Return the (X, Y) coordinate for the center point of the cell that contains the specified text.  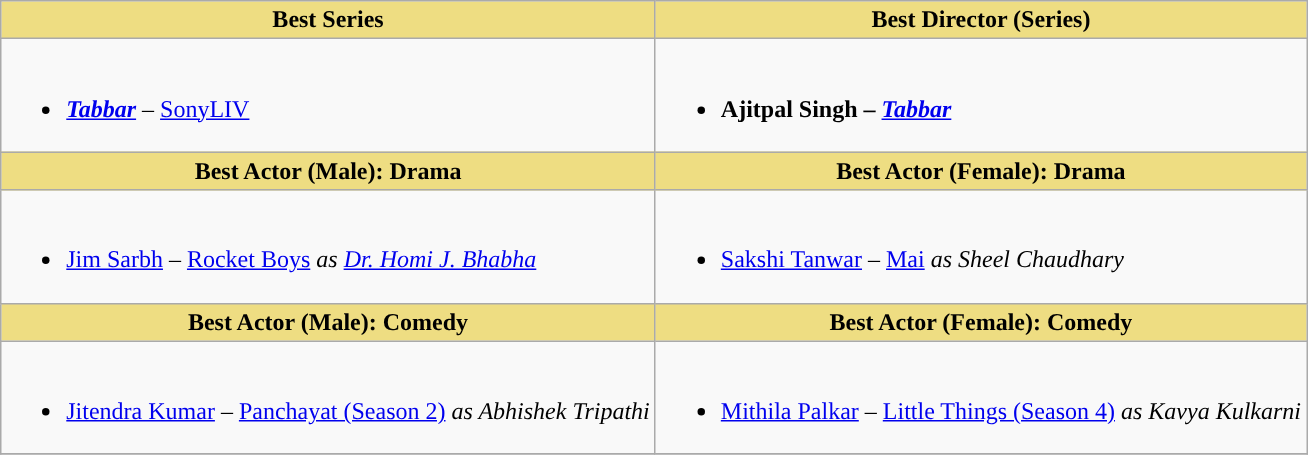
Sakshi Tanwar – Mai as Sheel Chaudhary (980, 246)
Best Series (328, 20)
Best Director (Series) (980, 20)
Jitendra Kumar – Panchayat (Season 2) as Abhishek Tripathi (328, 398)
Jim Sarbh – Rocket Boys as Dr. Homi J. Bhabha (328, 246)
Ajitpal Singh – Tabbar (980, 96)
Best Actor (Male): Comedy (328, 322)
Best Actor (Female): Comedy (980, 322)
Best Actor (Male): Drama (328, 171)
Mithila Palkar – Little Things (Season 4) as Kavya Kulkarni (980, 398)
Tabbar – SonyLIV (328, 96)
Best Actor (Female): Drama (980, 171)
